From the cell containing the given text, extract its center point as [x, y] coordinate. 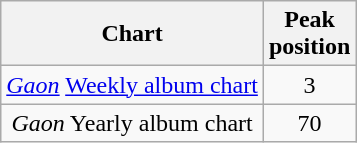
70 [309, 123]
3 [309, 85]
Gaon Weekly album chart [132, 85]
Chart [132, 34]
Gaon Yearly album chart [132, 123]
Peak position [309, 34]
